Identify which cell holds the provided text, then report its [x, y] central coordinate. 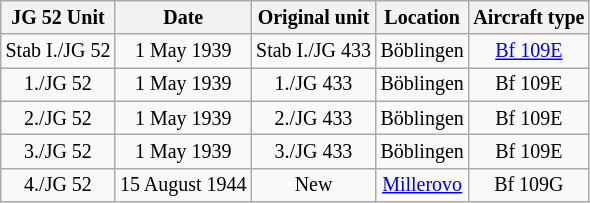
2./JG 52 [58, 118]
1./JG 52 [58, 84]
New [313, 184]
JG 52 Unit [58, 18]
4./JG 52 [58, 184]
Stab I./JG 433 [313, 52]
1./JG 433 [313, 84]
Bf 109G [530, 184]
Millerovo [422, 184]
Aircraft type [530, 18]
3./JG 52 [58, 152]
Stab I./JG 52 [58, 52]
15 August 1944 [183, 184]
3./JG 433 [313, 152]
Original unit [313, 18]
Location [422, 18]
Date [183, 18]
2./JG 433 [313, 118]
